Output the [x, y] coordinate of the center of the cell containing the given text.  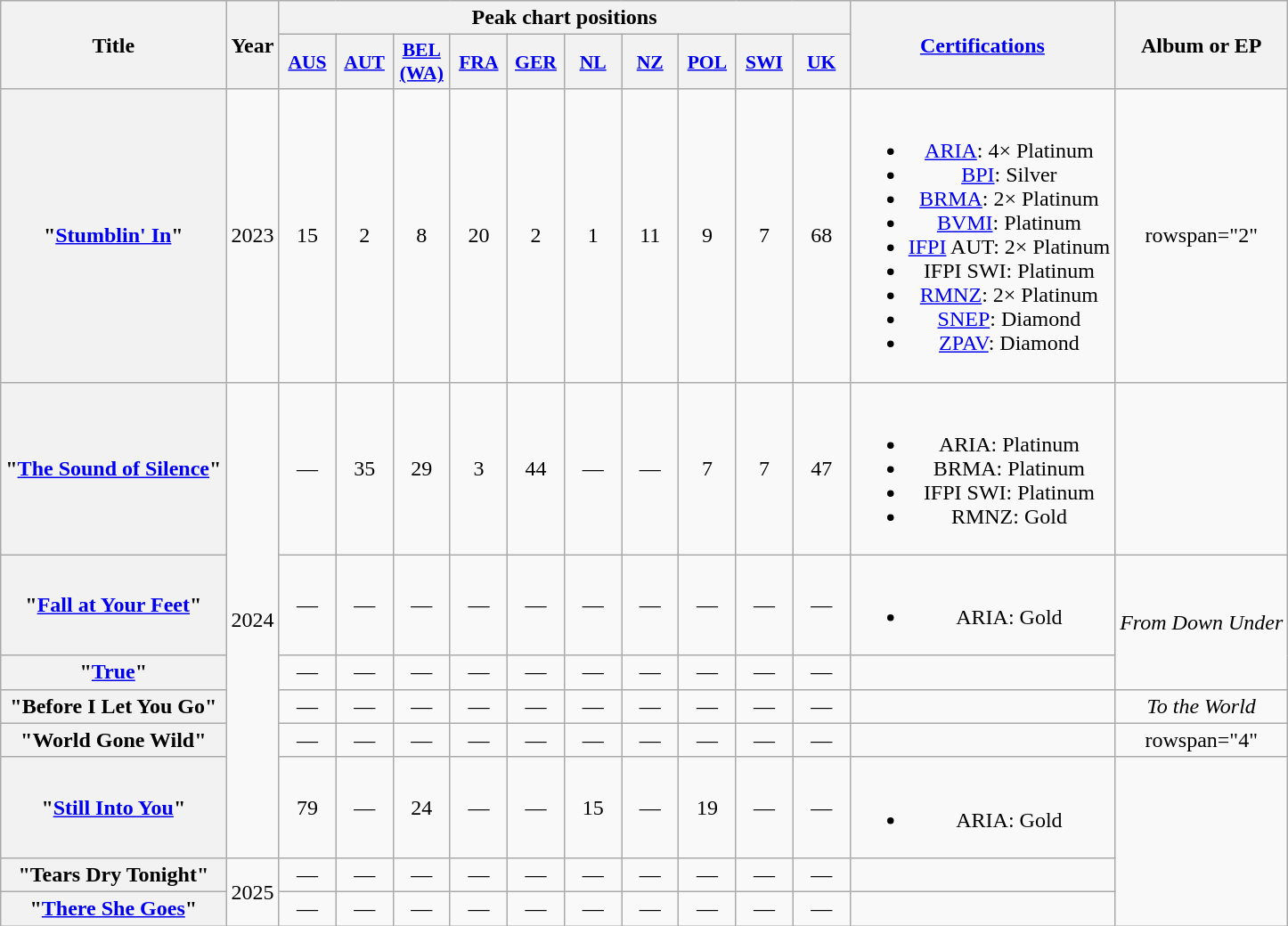
ARIA: 4× PlatinumBPI: SilverBRMA: 2× PlatinumBVMI: PlatinumIFPI AUT: 2× PlatinumIFPI SWI: PlatinumRMNZ: 2× PlatinumSNEP: DiamondZPAV: Diamond [982, 235]
Title [114, 45]
rowspan="4" [1202, 740]
"Before I Let You Go" [114, 706]
"Stumblin' In" [114, 235]
"World Gone Wild" [114, 740]
Peak chart positions [565, 18]
68 [821, 235]
Certifications [982, 45]
20 [478, 235]
11 [650, 235]
NL [593, 62]
POL [707, 62]
SWI [764, 62]
"The Sound of Silence" [114, 468]
GER [535, 62]
"Tears Dry Tonight" [114, 874]
2024 [253, 620]
Album or EP [1202, 45]
29 [421, 468]
8 [421, 235]
"True" [114, 672]
AUS [307, 62]
FRA [478, 62]
1 [593, 235]
From Down Under [1202, 621]
"Fall at Your Feet" [114, 605]
"There She Goes" [114, 908]
35 [364, 468]
47 [821, 468]
2025 [253, 891]
79 [307, 807]
24 [421, 807]
NZ [650, 62]
rowspan="2" [1202, 235]
To the World [1202, 706]
3 [478, 468]
19 [707, 807]
AUT [364, 62]
Year [253, 45]
"Still Into You" [114, 807]
BEL(WA) [421, 62]
9 [707, 235]
ARIA: PlatinumBRMA: PlatinumIFPI SWI: PlatinumRMNZ: Gold [982, 468]
44 [535, 468]
2023 [253, 235]
UK [821, 62]
